Pinpoint the cell where the given text exists, returning its (X, Y) midpoint coordinate. 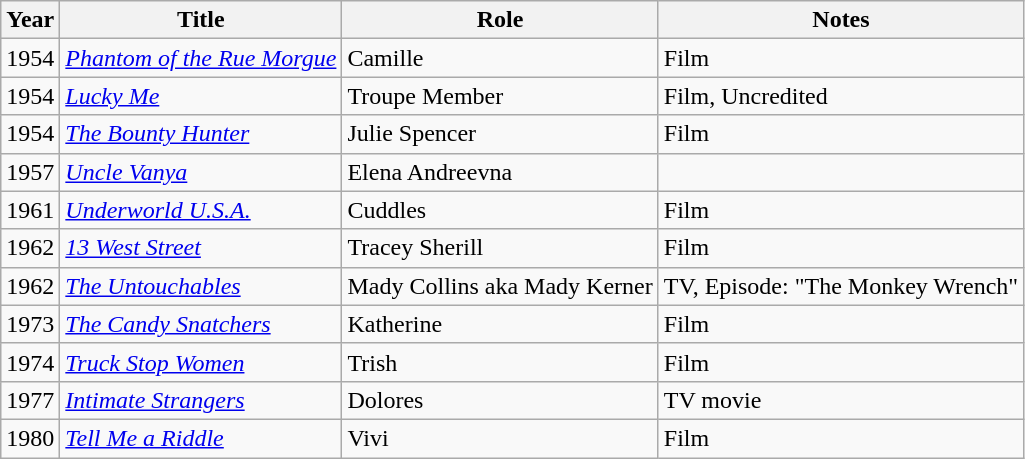
1957 (30, 172)
Dolores (500, 400)
1974 (30, 362)
Tracey Sherill (500, 248)
The Bounty Hunter (201, 134)
1961 (30, 210)
Camille (500, 58)
Vivi (500, 438)
1973 (30, 324)
Underworld U.S.A. (201, 210)
Julie Spencer (500, 134)
Elena Andreevna (500, 172)
Title (201, 20)
Truck Stop Women (201, 362)
1977 (30, 400)
Film, Uncredited (840, 96)
Katherine (500, 324)
Trish (500, 362)
13 West Street (201, 248)
Phantom of the Rue Morgue (201, 58)
TV, Episode: "The Monkey Wrench" (840, 286)
Cuddles (500, 210)
Intimate Strangers (201, 400)
Notes (840, 20)
Tell Me a Riddle (201, 438)
The Untouchables (201, 286)
1980 (30, 438)
Mady Collins aka Mady Kerner (500, 286)
Role (500, 20)
Lucky Me (201, 96)
Year (30, 20)
Uncle Vanya (201, 172)
Troupe Member (500, 96)
TV movie (840, 400)
The Candy Snatchers (201, 324)
